Pinpoint the cell where the given text exists, returning its [x, y] midpoint coordinate. 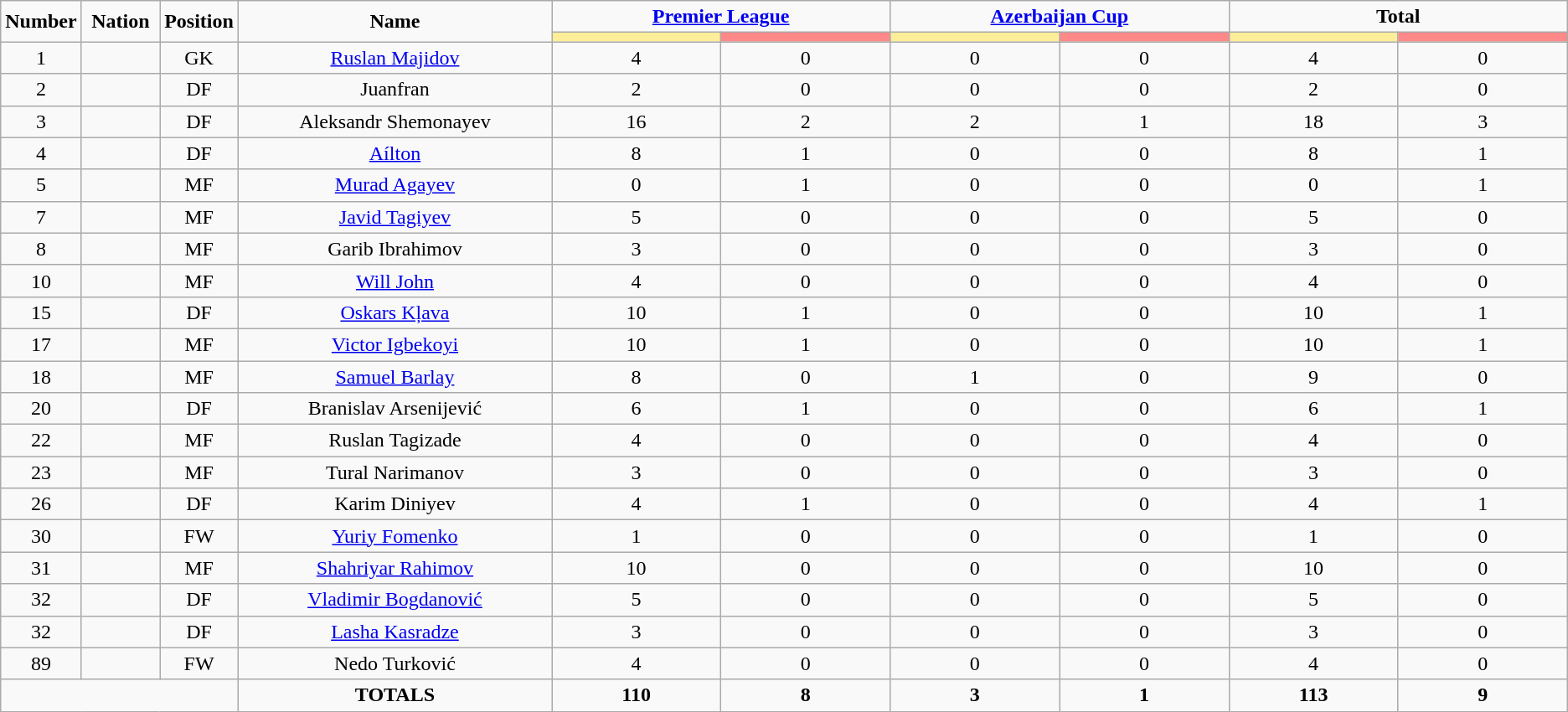
Premier League [720, 17]
Total [1398, 17]
22 [41, 441]
20 [41, 409]
Nedo Turković [395, 663]
113 [1313, 695]
Shahriyar Rahimov [395, 568]
89 [41, 663]
Number [41, 22]
Azerbaijan Cup [1060, 17]
Javid Tagiyev [395, 217]
30 [41, 536]
Aleksandr Shemonayev [395, 121]
16 [636, 121]
Karim Diniyev [395, 504]
15 [41, 312]
Ruslan Majidov [395, 58]
Victor Igbekoyi [395, 344]
Lasha Kasradze [395, 632]
110 [636, 695]
Oskars Kļava [395, 312]
Juanfran [395, 90]
Yuriy Fomenko [395, 536]
Nation [121, 22]
Will John [395, 281]
Ruslan Tagizade [395, 441]
Name [395, 22]
Vladimir Bogdanović [395, 600]
26 [41, 504]
Aílton [395, 153]
23 [41, 472]
31 [41, 568]
Samuel Barlay [395, 376]
7 [41, 217]
17 [41, 344]
GK [199, 58]
Murad Agayev [395, 185]
TOTALS [395, 695]
Tural Narimanov [395, 472]
Branislav Arsenijević [395, 409]
Garib Ibrahimov [395, 249]
Position [199, 22]
